For the text-containing cell, return its midpoint in (X, Y) coordinate format. 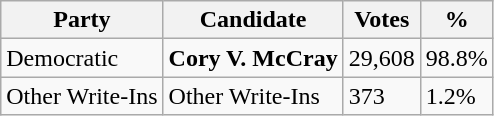
29,608 (382, 58)
98.8% (456, 58)
1.2% (456, 96)
% (456, 20)
Party (82, 20)
Candidate (253, 20)
Democratic (82, 58)
373 (382, 96)
Cory V. McCray (253, 58)
Votes (382, 20)
